For the text-containing cell, return its midpoint in (x, y) coordinate format. 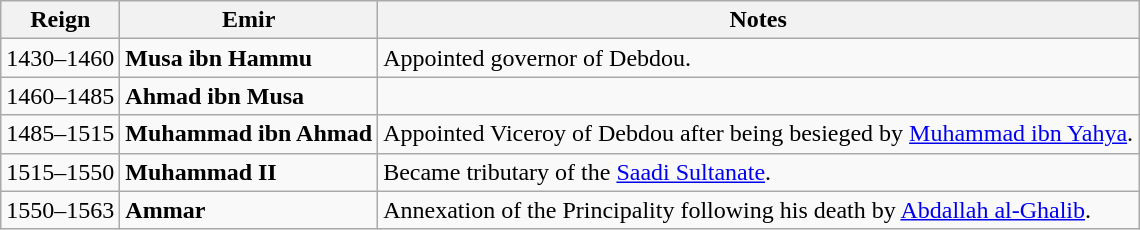
1550–1563 (60, 210)
1515–1550 (60, 172)
Ammar (249, 210)
1430–1460 (60, 58)
Notes (758, 20)
Became tributary of the Saadi Sultanate. (758, 172)
1485–1515 (60, 134)
Appointed governor of Debdou. (758, 58)
Annexation of the Principality following his death by Abdallah al-Ghalib. (758, 210)
Musa ibn Hammu (249, 58)
Muhammad II (249, 172)
Appointed Viceroy of Debdou after being besieged by Muhammad ibn Yahya. (758, 134)
Emir (249, 20)
Reign (60, 20)
1460–1485 (60, 96)
Ahmad ibn Musa (249, 96)
Muhammad ibn Ahmad (249, 134)
